Output the (x, y) coordinate of the center of the cell containing the given text.  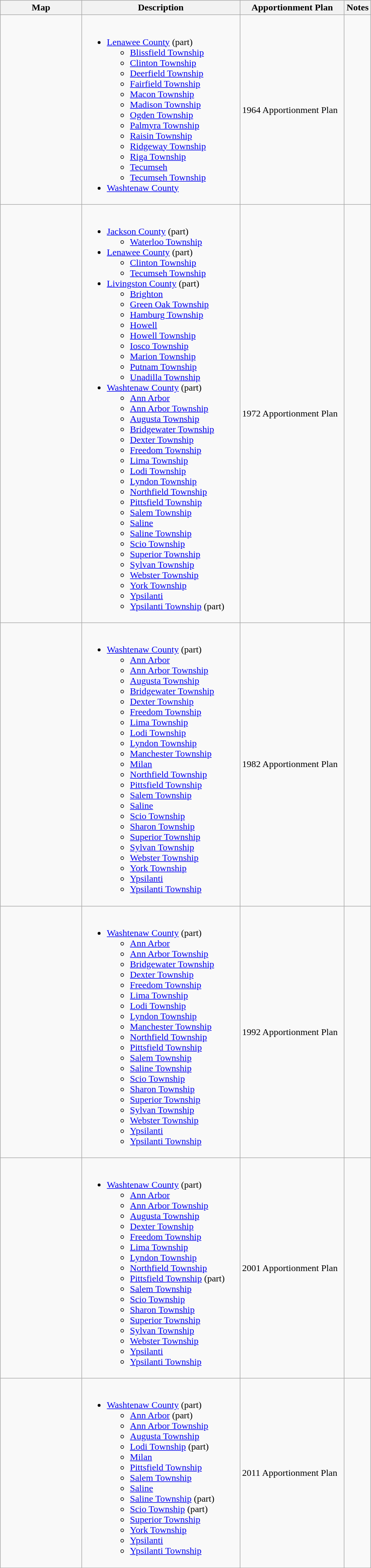
Description (161, 8)
Map (41, 8)
1972 Apportionment Plan (292, 413)
1964 Apportionment Plan (292, 110)
1982 Apportionment Plan (292, 764)
2011 Apportionment Plan (292, 1473)
2001 Apportionment Plan (292, 1268)
Notes (358, 8)
Apportionment Plan (292, 8)
1992 Apportionment Plan (292, 1032)
